Find where the given text appears and provide that cell's center as [x, y] coordinate. 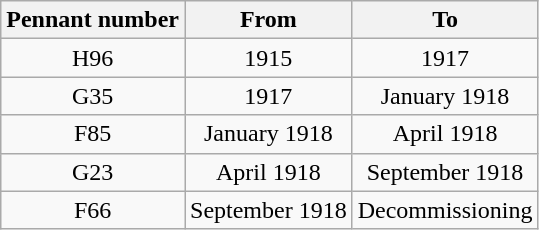
Decommissioning [445, 210]
1915 [268, 58]
H96 [93, 58]
G35 [93, 96]
To [445, 20]
F85 [93, 134]
Pennant number [93, 20]
From [268, 20]
G23 [93, 172]
F66 [93, 210]
